From the cell containing the given text, extract its center point as [X, Y] coordinate. 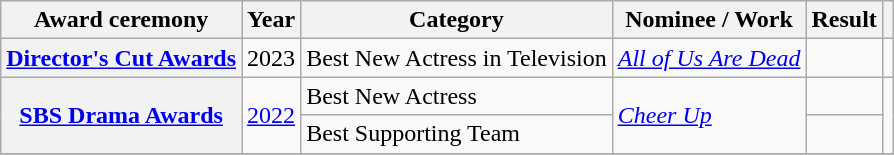
Best Supporting Team [457, 134]
2022 [272, 115]
Category [457, 20]
Result [844, 20]
Nominee / Work [709, 20]
2023 [272, 58]
SBS Drama Awards [122, 115]
All of Us Are Dead [709, 58]
Best New Actress [457, 96]
Cheer Up [709, 115]
Award ceremony [122, 20]
Year [272, 20]
Best New Actress in Television [457, 58]
Director's Cut Awards [122, 58]
